Determine the (X, Y) coordinate at the center of the cell enclosing the given text.  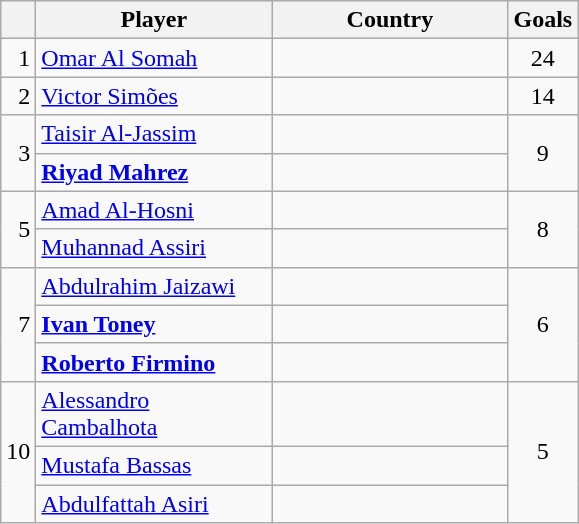
Alessandro Cambalhota (154, 414)
Country (390, 20)
1 (18, 58)
Goals (543, 20)
Taisir Al-Jassim (154, 134)
7 (18, 324)
2 (18, 96)
Roberto Firmino (154, 362)
8 (543, 229)
Ivan Toney (154, 324)
Muhannad Assiri (154, 248)
9 (543, 153)
Omar Al Somah (154, 58)
Victor Simões (154, 96)
10 (18, 452)
24 (543, 58)
6 (543, 324)
Abdulrahim Jaizawi (154, 286)
14 (543, 96)
Abdulfattah Asiri (154, 503)
Player (154, 20)
Amad Al-Hosni (154, 210)
3 (18, 153)
Riyad Mahrez (154, 172)
Mustafa Bassas (154, 465)
